From the cell containing the given text, extract its center point as [X, Y] coordinate. 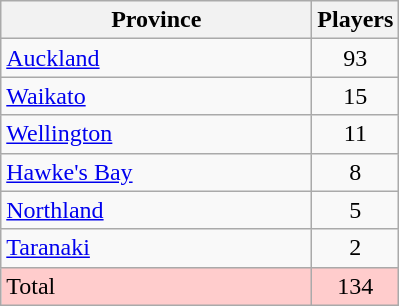
8 [356, 172]
Northland [156, 210]
93 [356, 58]
Total [156, 286]
5 [356, 210]
Players [356, 20]
Taranaki [156, 248]
Hawke's Bay [156, 172]
Province [156, 20]
134 [356, 286]
11 [356, 134]
Waikato [156, 96]
Auckland [156, 58]
2 [356, 248]
15 [356, 96]
Wellington [156, 134]
